Search for the cell housing the specified text and yield its (x, y) center coordinate. 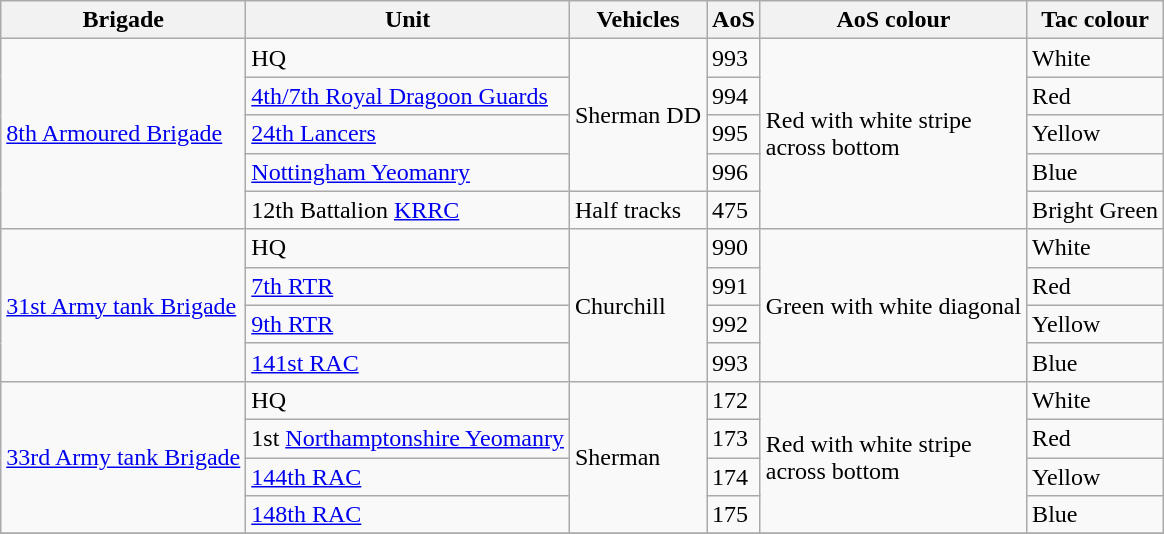
Churchill (638, 305)
173 (734, 438)
144th RAC (408, 477)
Bright Green (1096, 210)
24th Lancers (408, 134)
141st RAC (408, 362)
475 (734, 210)
1st Northamptonshire Yeomanry (408, 438)
Green with white diagonal (893, 305)
8th Armoured Brigade (124, 134)
9th RTR (408, 324)
990 (734, 248)
7th RTR (408, 286)
174 (734, 477)
33rd Army tank Brigade (124, 457)
Half tracks (638, 210)
Vehicles (638, 20)
Sherman (638, 457)
996 (734, 172)
148th RAC (408, 515)
995 (734, 134)
12th Battalion KRRC (408, 210)
994 (734, 96)
992 (734, 324)
991 (734, 286)
AoS (734, 20)
172 (734, 400)
Unit (408, 20)
Brigade (124, 20)
4th/7th Royal Dragoon Guards (408, 96)
AoS colour (893, 20)
31st Army tank Brigade (124, 305)
Nottingham Yeomanry (408, 172)
Sherman DD (638, 115)
175 (734, 515)
Tac colour (1096, 20)
